Detect which cell encompasses the target text, then output its (x, y) center coordinate. 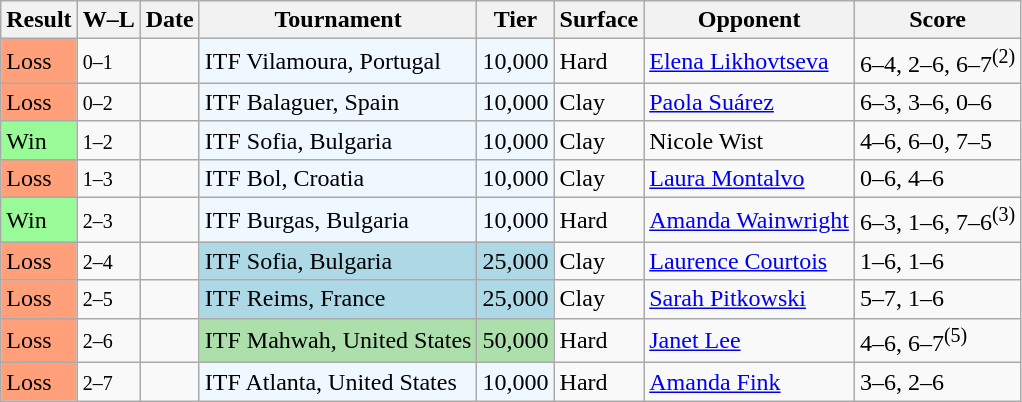
6–4, 2–6, 6–7(2) (937, 62)
Tier (516, 20)
ITF Mahwah, United States (338, 340)
Surface (599, 20)
0–1 (108, 62)
Score (937, 20)
Result (39, 20)
Opponent (750, 20)
ITF Bol, Croatia (338, 178)
3–6, 2–6 (937, 382)
4–6, 6–0, 7–5 (937, 140)
ITF Vilamoura, Portugal (338, 62)
2–6 (108, 340)
Laurence Courtois (750, 261)
Amanda Fink (750, 382)
ITF Burgas, Bulgaria (338, 220)
ITF Balaguer, Spain (338, 102)
2–7 (108, 382)
6–3, 3–6, 0–6 (937, 102)
Elena Likhovtseva (750, 62)
1–6, 1–6 (937, 261)
0–6, 4–6 (937, 178)
Date (170, 20)
Paola Suárez (750, 102)
2–4 (108, 261)
50,000 (516, 340)
2–3 (108, 220)
Amanda Wainwright (750, 220)
5–7, 1–6 (937, 299)
Tournament (338, 20)
Janet Lee (750, 340)
Laura Montalvo (750, 178)
ITF Reims, France (338, 299)
Sarah Pitkowski (750, 299)
ITF Atlanta, United States (338, 382)
Nicole Wist (750, 140)
2–5 (108, 299)
6–3, 1–6, 7–6(3) (937, 220)
4–6, 6–7(5) (937, 340)
1–2 (108, 140)
W–L (108, 20)
0–2 (108, 102)
1–3 (108, 178)
